Capture the cell that displays the provided text and extract its (x, y) central coordinate. 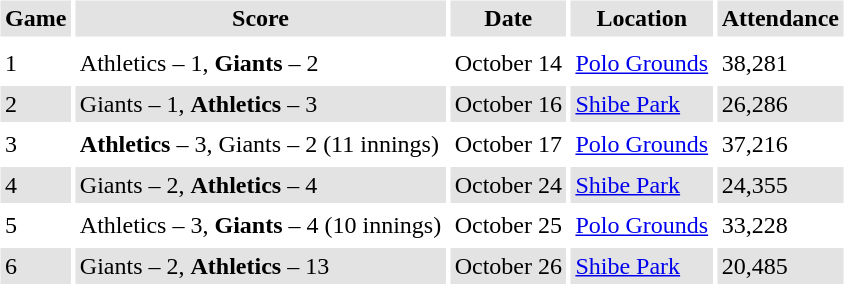
1 (35, 64)
38,281 (780, 64)
24,355 (780, 185)
Giants – 2, Athletics – 4 (260, 185)
2 (35, 104)
4 (35, 185)
26,286 (780, 104)
Location (642, 18)
37,216 (780, 144)
33,228 (780, 226)
Giants – 1, Athletics – 3 (260, 104)
Attendance (780, 18)
October 17 (508, 144)
Score (260, 18)
Giants – 2, Athletics – 13 (260, 266)
20,485 (780, 266)
October 26 (508, 266)
October 16 (508, 104)
October 24 (508, 185)
Athletics – 3, Giants – 2 (11 innings) (260, 144)
Game (35, 18)
Date (508, 18)
6 (35, 266)
Athletics – 1, Giants – 2 (260, 64)
October 25 (508, 226)
5 (35, 226)
October 14 (508, 64)
Athletics – 3, Giants – 4 (10 innings) (260, 226)
3 (35, 144)
